Scan for the cell matching the given text and deliver its (x, y) coordinate at center. 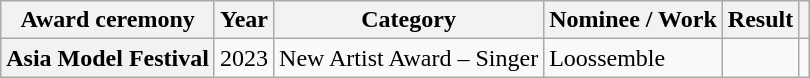
Year (244, 20)
Asia Model Festival (108, 58)
2023 (244, 58)
Loossemble (634, 58)
Result (760, 20)
New Artist Award – Singer (409, 58)
Award ceremony (108, 20)
Nominee / Work (634, 20)
Category (409, 20)
